Search for the cell housing the specified text and yield its [X, Y] center coordinate. 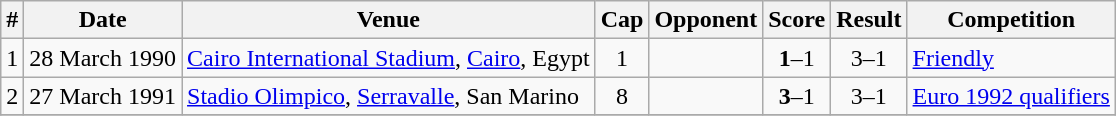
Score [797, 20]
28 March 1990 [103, 58]
Opponent [706, 20]
Euro 1992 qualifiers [1011, 96]
27 March 1991 [103, 96]
Competition [1011, 20]
Date [103, 20]
Venue [389, 20]
Result [869, 20]
Stadio Olimpico, Serravalle, San Marino [389, 96]
8 [622, 96]
Friendly [1011, 58]
Cairo International Stadium, Cairo, Egypt [389, 58]
Cap [622, 20]
1–1 [797, 58]
# [12, 20]
2 [12, 96]
